Identify which cell holds the provided text, then report its (X, Y) central coordinate. 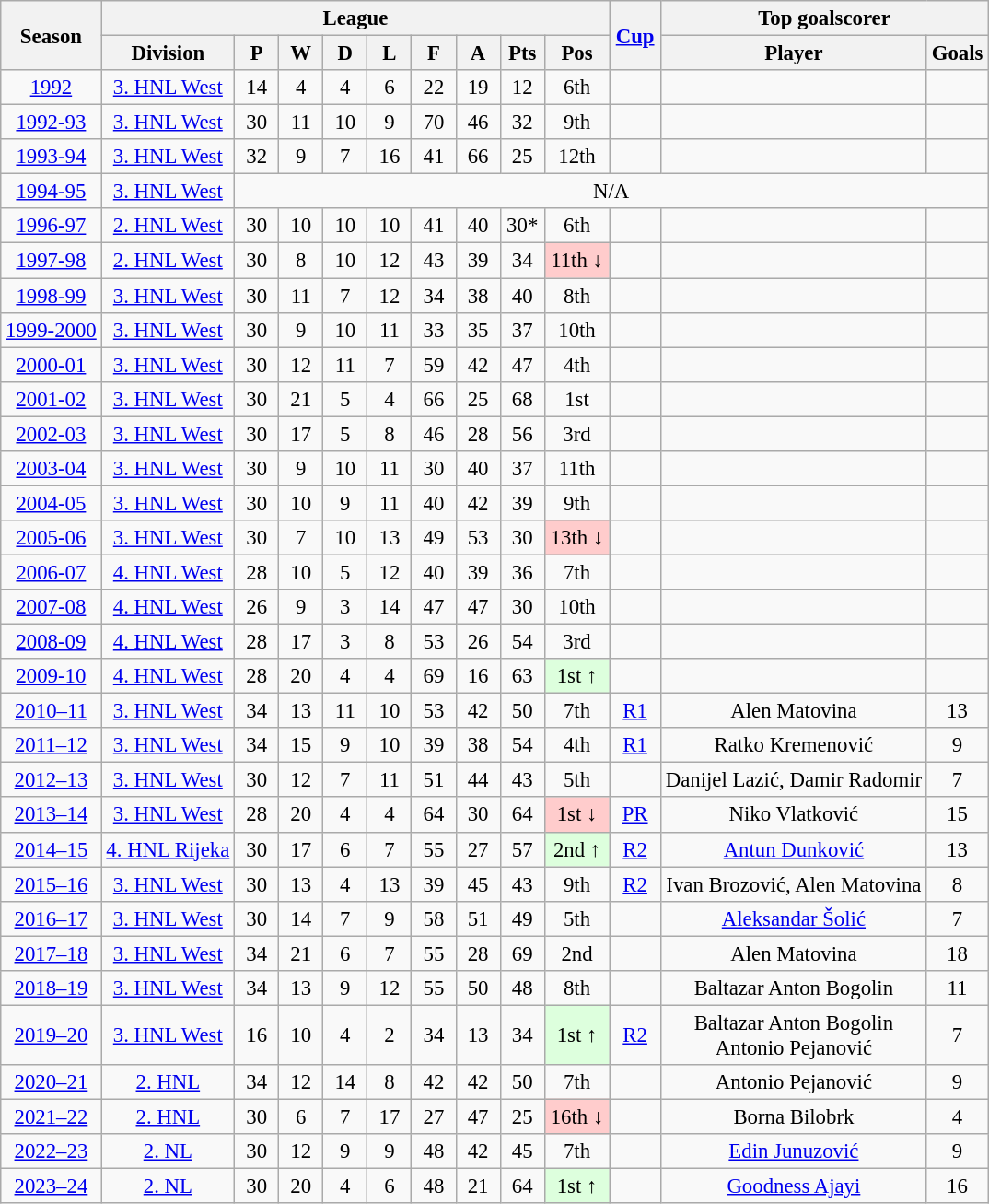
1992-93 (52, 123)
44 (478, 780)
56 (522, 434)
2000-01 (52, 365)
L (390, 53)
1st (576, 399)
Antun Dunković (794, 849)
2010–11 (52, 711)
Ratko Kremenović (794, 745)
2015–16 (52, 884)
2008-09 (52, 642)
2019–20 (52, 1035)
2012–13 (52, 780)
36 (522, 572)
2016–17 (52, 918)
2021–22 (52, 1116)
Season (52, 35)
58 (434, 918)
13th ↓ (576, 538)
2003-04 (52, 469)
19 (478, 88)
57 (522, 849)
11th ↓ (576, 261)
Baltazar Anton Bogolin (794, 988)
33 (434, 330)
2004-05 (52, 503)
2nd (576, 953)
Pts (522, 53)
2018–19 (52, 988)
Antonio Pejanović (794, 1082)
League (355, 18)
2013–14 (52, 815)
70 (434, 123)
D (345, 53)
1994-95 (52, 192)
16th ↓ (576, 1116)
4. HNL Rijeka (168, 849)
2005-06 (52, 538)
18 (957, 953)
F (434, 53)
1999-2000 (52, 330)
2014–15 (52, 849)
P (257, 53)
30* (522, 226)
Top goalscorer (823, 18)
2002-03 (52, 434)
Ivan Brozović, Alen Matovina (794, 884)
PR (635, 815)
Player (794, 53)
2nd ↑ (576, 849)
2022–23 (52, 1151)
A (478, 53)
11th (576, 469)
2011–12 (52, 745)
2007-08 (52, 607)
2020–21 (52, 1082)
68 (522, 399)
12th (576, 157)
22 (434, 88)
59 (434, 365)
Aleksandar Šolić (794, 918)
1992 (52, 88)
Danijel Lazić, Damir Radomir (794, 780)
35 (478, 330)
1st ↓ (576, 815)
Pos (576, 53)
2006-07 (52, 572)
Division (168, 53)
2001-02 (52, 399)
Borna Bilobrk (794, 1116)
1998-99 (52, 296)
63 (522, 676)
W (301, 53)
Cup (635, 35)
Goodness Ajayi (794, 1186)
Edin Junuzović (794, 1151)
N/A (611, 192)
Goals (957, 53)
1997-98 (52, 261)
2023–24 (52, 1186)
1996-97 (52, 226)
2 (390, 1035)
2017–18 (52, 953)
1993-94 (52, 157)
Baltazar Anton Bogolin Antonio Pejanović (794, 1035)
Niko Vlatković (794, 815)
2009-10 (52, 676)
